For the text-containing cell, return its midpoint in [X, Y] coordinate format. 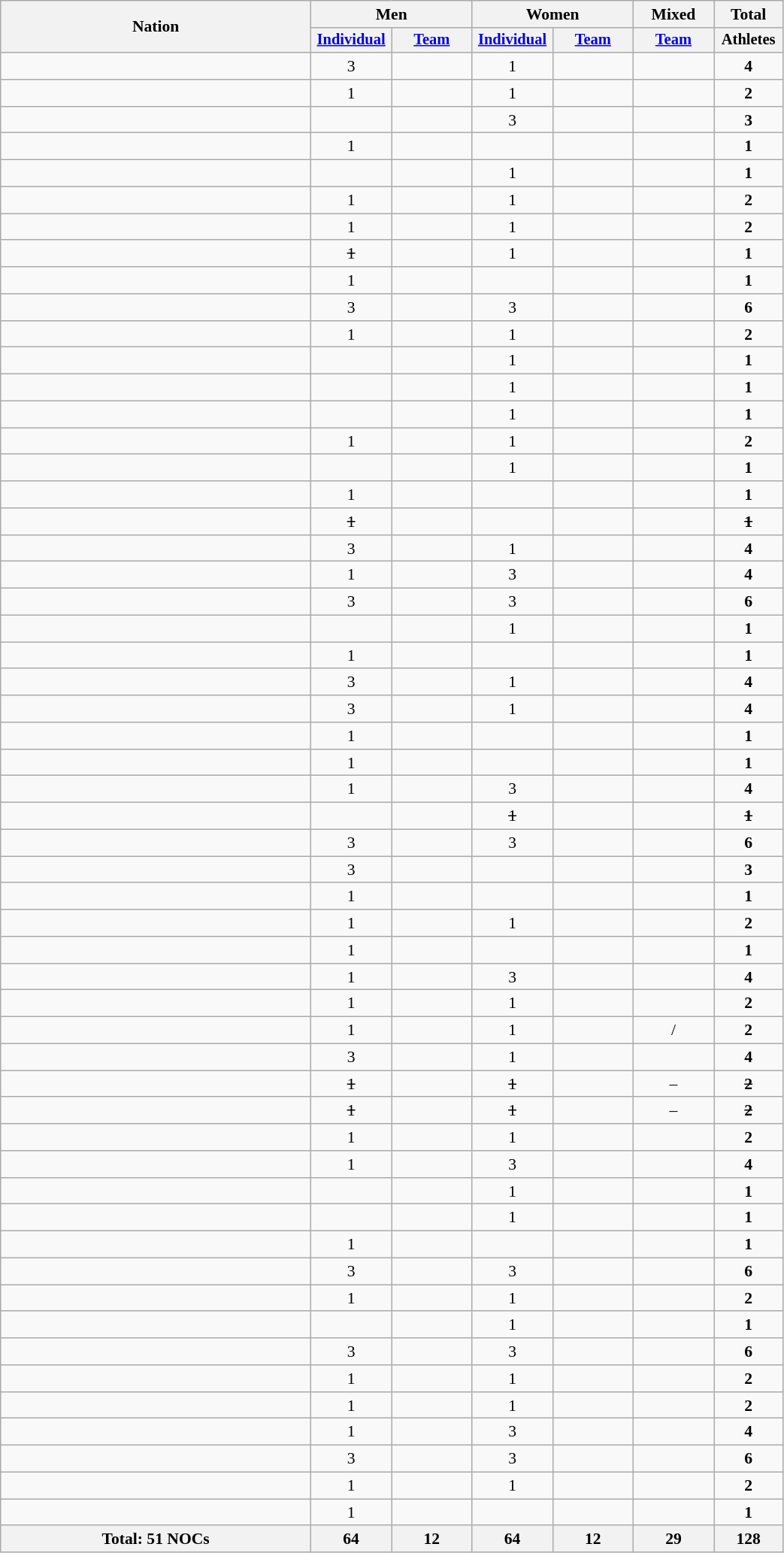
Nation [156, 27]
Total: 51 NOCs [156, 1539]
Total [749, 14]
Women [552, 14]
Mixed [674, 14]
/ [674, 1031]
Men [392, 14]
Athletes [749, 41]
128 [749, 1539]
29 [674, 1539]
